Determine the [x, y] coordinate at the center of the cell enclosing the given text.  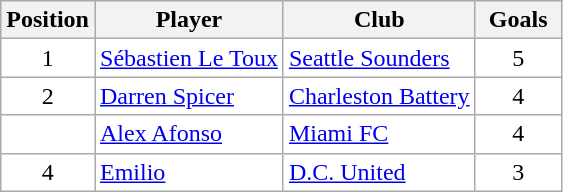
1 [48, 58]
2 [48, 96]
Goals [518, 20]
Miami FC [379, 134]
Seattle Sounders [379, 58]
Emilio [188, 172]
Position [48, 20]
D.C. United [379, 172]
Club [379, 20]
Charleston Battery [379, 96]
Sébastien Le Toux [188, 58]
5 [518, 58]
Darren Spicer [188, 96]
Alex Afonso [188, 134]
Player [188, 20]
3 [518, 172]
